Provide the [X, Y] coordinate of the cell's center where the given text is located.  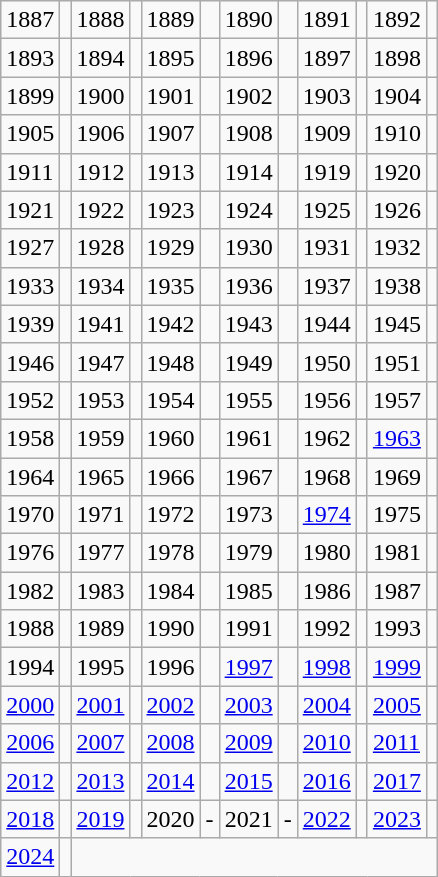
2017 [396, 781]
1901 [170, 96]
2019 [100, 819]
1892 [396, 20]
1992 [326, 629]
1957 [396, 400]
1970 [30, 515]
2004 [326, 705]
1930 [248, 248]
1891 [326, 20]
1997 [248, 667]
1948 [170, 362]
1984 [170, 591]
1920 [396, 172]
1889 [170, 20]
1981 [396, 553]
1887 [30, 20]
1961 [248, 438]
2008 [170, 743]
1942 [170, 324]
1978 [170, 553]
1912 [100, 172]
1980 [326, 553]
1936 [248, 286]
1953 [100, 400]
1949 [248, 362]
1898 [396, 58]
1972 [170, 515]
2011 [396, 743]
1998 [326, 667]
1914 [248, 172]
1939 [30, 324]
2012 [30, 781]
1968 [326, 477]
2018 [30, 819]
1895 [170, 58]
1905 [30, 134]
1952 [30, 400]
1906 [100, 134]
1910 [396, 134]
1899 [30, 96]
2014 [170, 781]
1977 [100, 553]
1969 [396, 477]
1996 [170, 667]
1909 [326, 134]
2022 [326, 819]
1988 [30, 629]
1904 [396, 96]
1897 [326, 58]
2021 [248, 819]
1951 [396, 362]
1966 [170, 477]
2016 [326, 781]
1986 [326, 591]
1985 [248, 591]
1991 [248, 629]
1999 [396, 667]
1927 [30, 248]
1903 [326, 96]
1932 [396, 248]
1954 [170, 400]
1924 [248, 210]
1990 [170, 629]
1926 [396, 210]
1964 [30, 477]
1937 [326, 286]
2020 [170, 819]
1955 [248, 400]
2006 [30, 743]
1967 [248, 477]
1896 [248, 58]
1890 [248, 20]
1931 [326, 248]
1962 [326, 438]
1907 [170, 134]
1974 [326, 515]
2007 [100, 743]
1902 [248, 96]
2010 [326, 743]
1965 [100, 477]
1894 [100, 58]
1888 [100, 20]
1950 [326, 362]
1945 [396, 324]
1959 [100, 438]
1958 [30, 438]
1989 [100, 629]
1929 [170, 248]
2005 [396, 705]
1938 [396, 286]
1923 [170, 210]
1956 [326, 400]
1943 [248, 324]
2013 [100, 781]
1960 [170, 438]
2003 [248, 705]
1983 [100, 591]
1925 [326, 210]
2015 [248, 781]
1933 [30, 286]
1935 [170, 286]
1973 [248, 515]
1963 [396, 438]
1946 [30, 362]
1941 [100, 324]
2024 [30, 857]
2009 [248, 743]
1921 [30, 210]
1971 [100, 515]
2023 [396, 819]
1908 [248, 134]
1947 [100, 362]
1900 [100, 96]
1995 [100, 667]
2000 [30, 705]
1993 [396, 629]
1982 [30, 591]
1911 [30, 172]
1987 [396, 591]
1928 [100, 248]
2001 [100, 705]
1919 [326, 172]
1975 [396, 515]
1944 [326, 324]
1934 [100, 286]
1994 [30, 667]
1913 [170, 172]
1979 [248, 553]
1893 [30, 58]
1922 [100, 210]
2002 [170, 705]
1976 [30, 553]
